Output the (X, Y) coordinate of the center of the cell containing the given text.  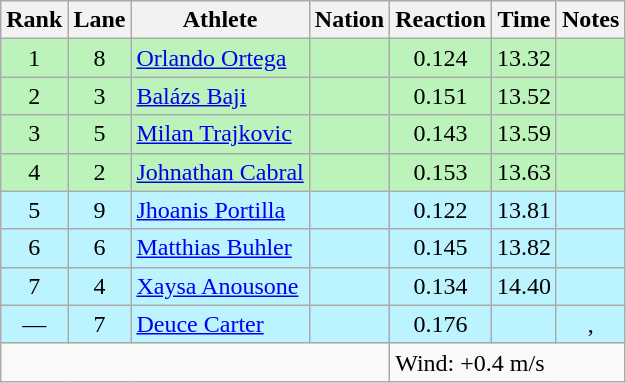
Orlando Ortega (220, 58)
1 (34, 58)
0.143 (441, 134)
0.151 (441, 96)
13.59 (524, 134)
Matthias Buhler (220, 248)
Jhoanis Portilla (220, 210)
Milan Trajkovic (220, 134)
13.82 (524, 248)
13.63 (524, 172)
Rank (34, 20)
13.32 (524, 58)
Lane (100, 20)
0.176 (441, 324)
0.122 (441, 210)
13.81 (524, 210)
Athlete (220, 20)
Deuce Carter (220, 324)
0.134 (441, 286)
Notes (590, 20)
0.145 (441, 248)
Wind: +0.4 m/s (508, 362)
9 (100, 210)
0.124 (441, 58)
Johnathan Cabral (220, 172)
Reaction (441, 20)
13.52 (524, 96)
8 (100, 58)
Xaysa Anousone (220, 286)
— (34, 324)
0.153 (441, 172)
Balázs Baji (220, 96)
Time (524, 20)
, (590, 324)
Nation (349, 20)
14.40 (524, 286)
